Identify which cell holds the provided text, then report its (x, y) central coordinate. 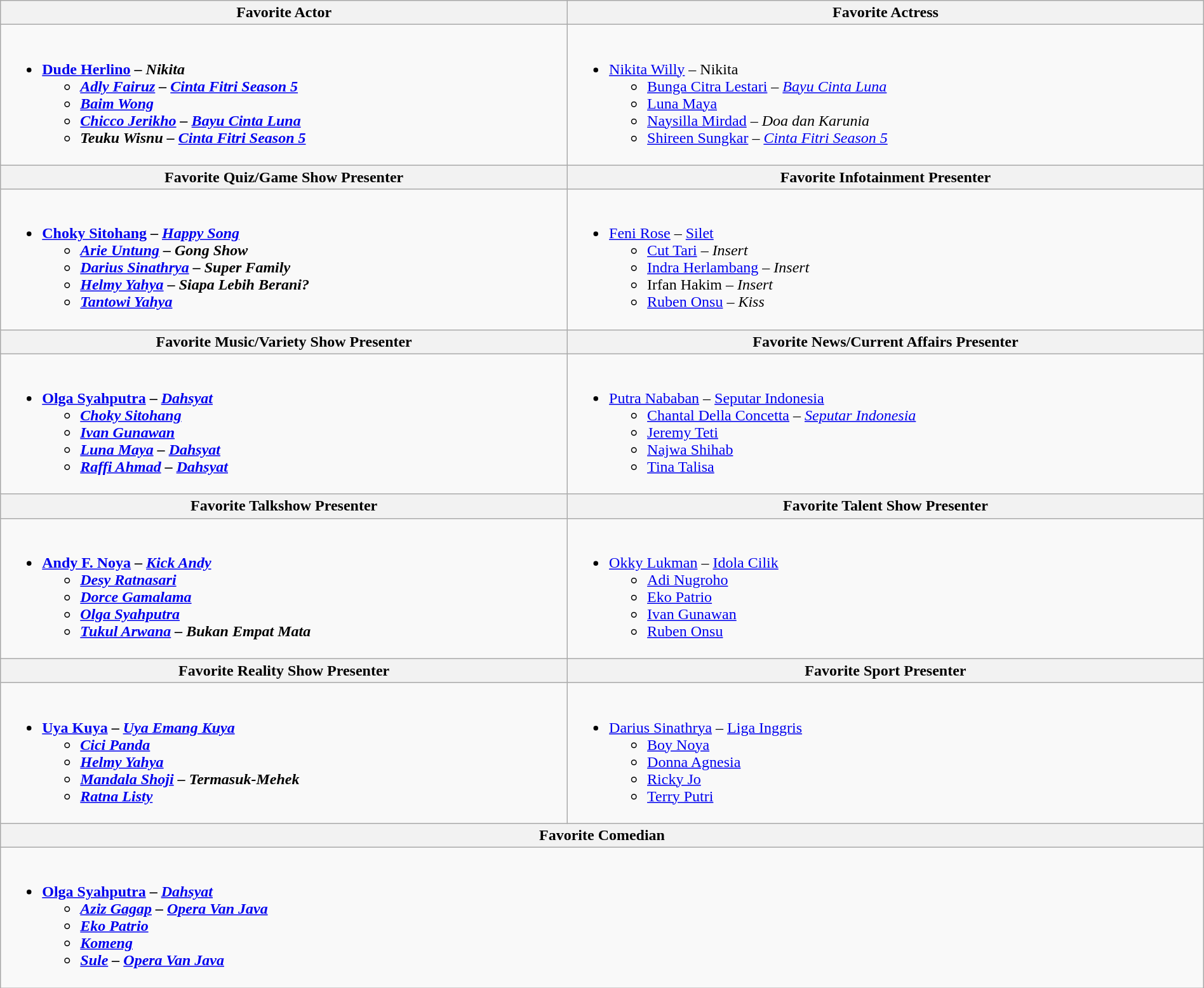
Feni Rose – SiletCut Tari – InsertIndra Herlambang – InsertIrfan Hakim – InsertRuben Onsu – Kiss (886, 259)
Olga Syahputra – DahsyatAziz Gagap – Opera Van JavaEko PatrioKomengSule – Opera Van Java (602, 917)
Favorite Reality Show Presenter (284, 671)
Darius Sinathrya – Liga InggrisBoy NoyaDonna AgnesiaRicky JoTerry Putri (886, 753)
Favorite Quiz/Game Show Presenter (284, 177)
Olga Syahputra – DahsyatChoky SitohangIvan GunawanLuna Maya – DahsyatRaffi Ahmad – Dahsyat (284, 424)
Favorite Talent Show Presenter (886, 506)
Andy F. Noya – Kick AndyDesy RatnasariDorce GamalamaOlga SyahputraTukul Arwana – Bukan Empat Mata (284, 588)
Dude Herlino – NikitaAdly Fairuz – Cinta Fitri Season 5Baim WongChicco Jerikho – Bayu Cinta LunaTeuku Wisnu – Cinta Fitri Season 5 (284, 95)
Uya Kuya – Uya Emang KuyaCici PandaHelmy YahyaMandala Shoji – Termasuk-MehekRatna Listy (284, 753)
Nikita Willy – NikitaBunga Citra Lestari – Bayu Cinta LunaLuna MayaNaysilla Mirdad – Doa dan KaruniaShireen Sungkar – Cinta Fitri Season 5 (886, 95)
Favorite Music/Variety Show Presenter (284, 342)
Putra Nababan – Seputar IndonesiaChantal Della Concetta – Seputar IndonesiaJeremy TetiNajwa ShihabTina Talisa (886, 424)
Favorite Comedian (602, 835)
Favorite Infotainment Presenter (886, 177)
Choky Sitohang – Happy SongArie Untung – Gong ShowDarius Sinathrya – Super FamilyHelmy Yahya – Siapa Lebih Berani?Tantowi Yahya (284, 259)
Favorite Actress (886, 13)
Favorite Actor (284, 13)
Favorite Talkshow Presenter (284, 506)
Okky Lukman – Idola CilikAdi NugrohoEko PatrioIvan GunawanRuben Onsu (886, 588)
Favorite News/Current Affairs Presenter (886, 342)
Favorite Sport Presenter (886, 671)
